Determine the [X, Y] coordinate at the center of the cell enclosing the given text.  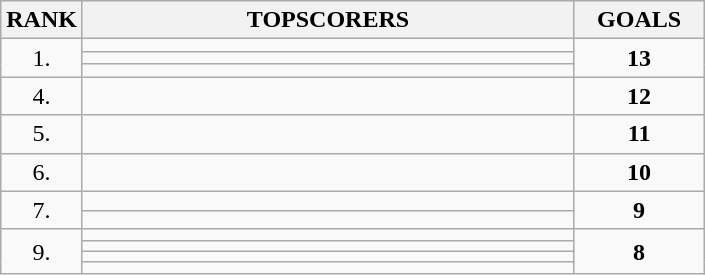
4. [42, 96]
9 [640, 210]
TOPSCORERS [328, 20]
10 [640, 172]
6. [42, 172]
5. [42, 134]
12 [640, 96]
13 [640, 58]
GOALS [640, 20]
1. [42, 58]
11 [640, 134]
RANK [42, 20]
8 [640, 251]
9. [42, 251]
7. [42, 210]
